Detect which cell encompasses the target text, then output its [X, Y] center coordinate. 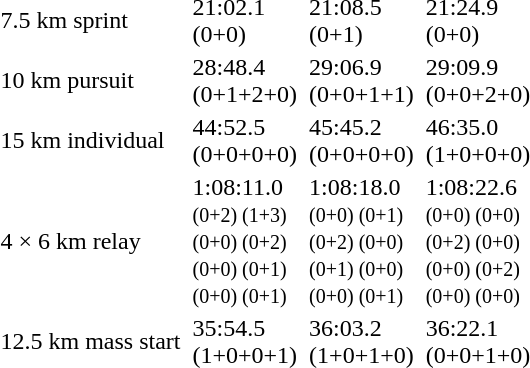
1:08:11.0(0+2) (1+3)(0+0) (0+2)(0+0) (0+1)(0+0) (0+1) [245, 241]
28:48.4(0+1+2+0) [245, 80]
45:45.2(0+0+0+0) [362, 140]
1:08:18.0(0+0) (0+1)(0+2) (0+0)(0+1) (0+0)(0+0) (0+1) [362, 241]
44:52.5(0+0+0+0) [245, 140]
29:06.9(0+0+1+1) [362, 80]
